Return [X, Y] of the center of cell containing provided text 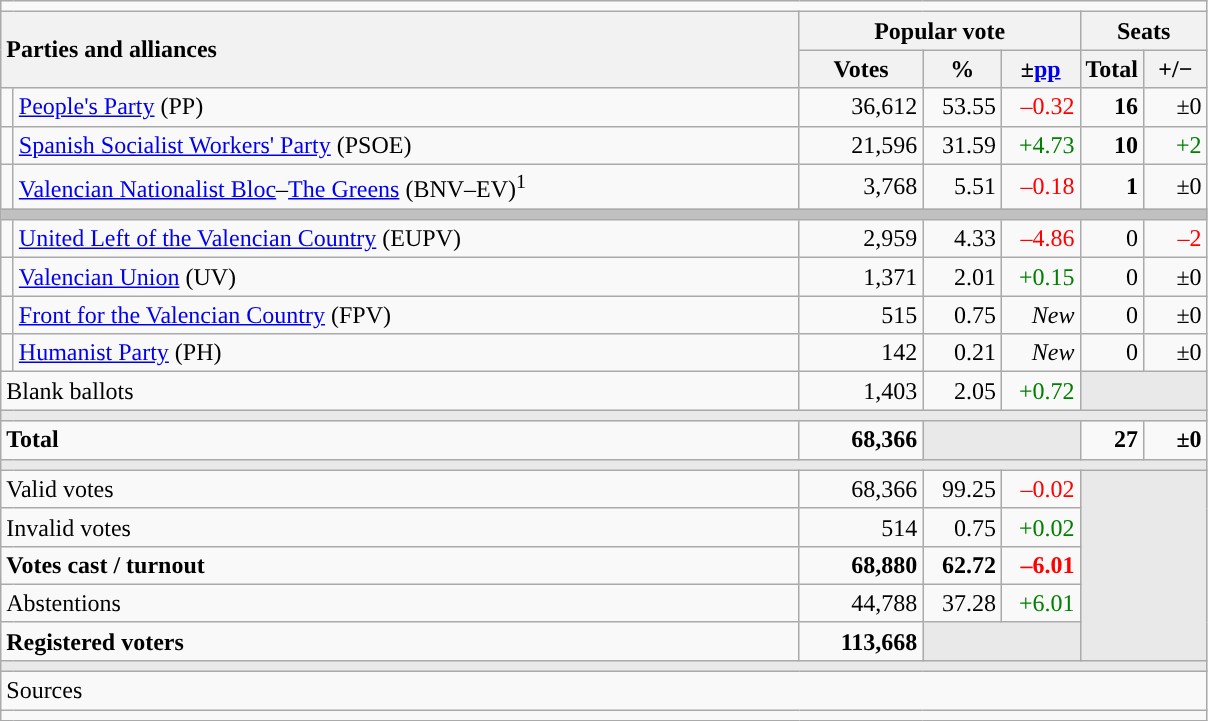
Parties and alliances [400, 50]
Humanist Party (PH) [406, 353]
+0.15 [1040, 277]
44,788 [861, 603]
2,959 [861, 239]
Abstentions [400, 603]
+/− [1176, 69]
Blank ballots [400, 391]
% [962, 69]
1,371 [861, 277]
68,880 [861, 565]
Valencian Nationalist Bloc–The Greens (BNV–EV)1 [406, 186]
–4.86 [1040, 239]
–6.01 [1040, 565]
Invalid votes [400, 527]
–0.02 [1040, 489]
36,612 [861, 107]
142 [861, 353]
Votes [861, 69]
–2 [1176, 239]
37.28 [962, 603]
–0.32 [1040, 107]
+4.73 [1040, 145]
62.72 [962, 565]
16 [1112, 107]
53.55 [962, 107]
Popular vote [940, 31]
+2 [1176, 145]
+0.72 [1040, 391]
±pp [1040, 69]
Valencian Union (UV) [406, 277]
5.51 [962, 186]
99.25 [962, 489]
Sources [604, 691]
People's Party (PP) [406, 107]
1,403 [861, 391]
Spanish Socialist Workers' Party (PSOE) [406, 145]
21,596 [861, 145]
2.01 [962, 277]
1 [1112, 186]
Votes cast / turnout [400, 565]
515 [861, 315]
+6.01 [1040, 603]
Seats [1144, 31]
Valid votes [400, 489]
2.05 [962, 391]
27 [1112, 440]
514 [861, 527]
+0.02 [1040, 527]
Registered voters [400, 641]
31.59 [962, 145]
Front for the Valencian Country (FPV) [406, 315]
3,768 [861, 186]
4.33 [962, 239]
10 [1112, 145]
0.21 [962, 353]
United Left of the Valencian Country (EUPV) [406, 239]
113,668 [861, 641]
–0.18 [1040, 186]
